Scan for the cell matching the given text and deliver its (x, y) coordinate at center. 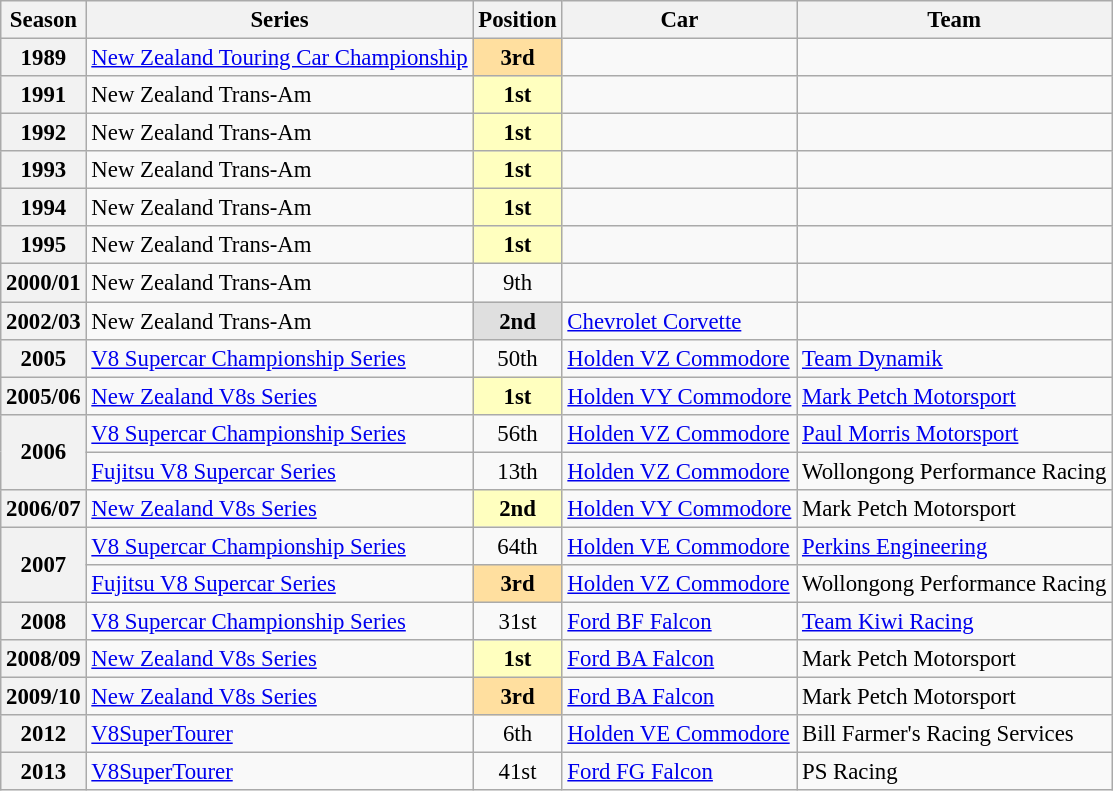
Bill Farmer's Racing Services (954, 734)
Team Kiwi Racing (954, 621)
31st (518, 621)
Car (680, 20)
2006 (44, 452)
Chevrolet Corvette (680, 321)
1992 (44, 133)
41st (518, 772)
2009/10 (44, 697)
Position (518, 20)
2008/09 (44, 659)
1993 (44, 170)
Ford BF Falcon (680, 621)
1994 (44, 208)
1995 (44, 245)
2000/01 (44, 283)
2005 (44, 358)
Season (44, 20)
Perkins Engineering (954, 546)
6th (518, 734)
2006/07 (44, 509)
1991 (44, 95)
2008 (44, 621)
2012 (44, 734)
56th (518, 433)
2013 (44, 772)
2005/06 (44, 396)
9th (518, 283)
2002/03 (44, 321)
Series (280, 20)
1989 (44, 58)
Ford FG Falcon (680, 772)
PS Racing (954, 772)
64th (518, 546)
New Zealand Touring Car Championship (280, 58)
Paul Morris Motorsport (954, 433)
13th (518, 471)
Team Dynamik (954, 358)
Team (954, 20)
2007 (44, 564)
50th (518, 358)
